Detect which cell encompasses the target text, then output its [X, Y] center coordinate. 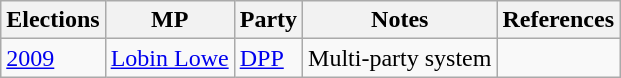
References [558, 20]
Notes [400, 20]
2009 [53, 58]
Party [268, 20]
DPP [268, 58]
Lobin Lowe [170, 58]
Multi-party system [400, 58]
Elections [53, 20]
MP [170, 20]
